Scan for the cell matching the given text and deliver its (X, Y) coordinate at center. 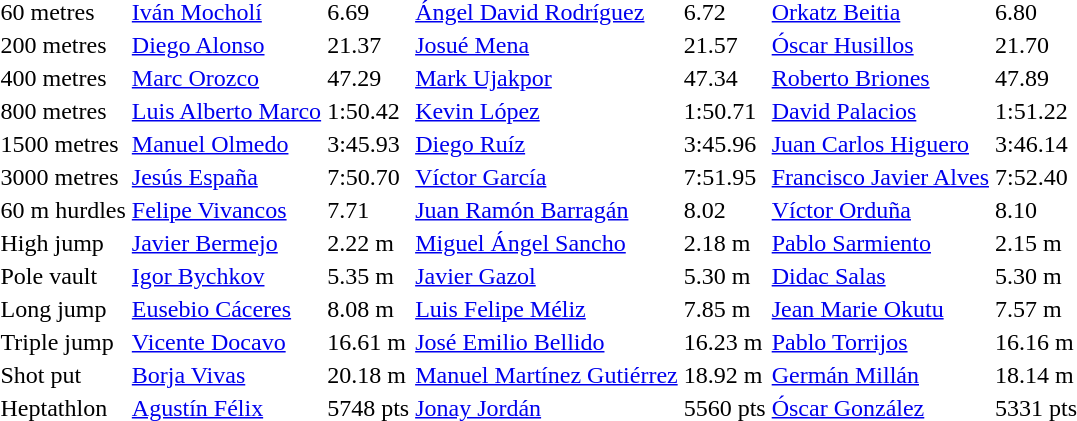
Borja Vivas (226, 375)
7:50.70 (368, 177)
Francisco Javier Alves (880, 177)
8.08 m (368, 309)
Vicente Docavo (226, 342)
Eusebio Cáceres (226, 309)
Felipe Vivancos (226, 210)
Roberto Briones (880, 78)
47.29 (368, 78)
David Palacios (880, 111)
José Emilio Bellido (547, 342)
Javier Bermejo (226, 243)
1:50.71 (724, 111)
Kevin López (547, 111)
Víctor Orduña (880, 210)
Pablo Torrijos (880, 342)
7:51.95 (724, 177)
Didac Salas (880, 276)
18.92 m (724, 375)
Víctor García (547, 177)
Germán Millán (880, 375)
Javier Gazol (547, 276)
Luis Felipe Méliz (547, 309)
20.18 m (368, 375)
7.85 m (724, 309)
Miguel Ángel Sancho (547, 243)
Diego Ruíz (547, 144)
Jesús España (226, 177)
Manuel Olmedo (226, 144)
21.57 (724, 45)
1:50.42 (368, 111)
2.18 m (724, 243)
Luis Alberto Marco (226, 111)
Igor Bychkov (226, 276)
2.22 m (368, 243)
47.34 (724, 78)
8.02 (724, 210)
16.23 m (724, 342)
16.61 m (368, 342)
3:45.93 (368, 144)
5.35 m (368, 276)
3:45.96 (724, 144)
Juan Ramón Barragán (547, 210)
21.37 (368, 45)
Diego Alonso (226, 45)
Juan Carlos Higuero (880, 144)
Pablo Sarmiento (880, 243)
Manuel Martínez Gutiérrez (547, 375)
Josué Mena (547, 45)
7.71 (368, 210)
5.30 m (724, 276)
Marc Orozco (226, 78)
Óscar Husillos (880, 45)
Mark Ujakpor (547, 78)
Jean Marie Okutu (880, 309)
